Output the [X, Y] coordinate of the center of the cell containing the given text.  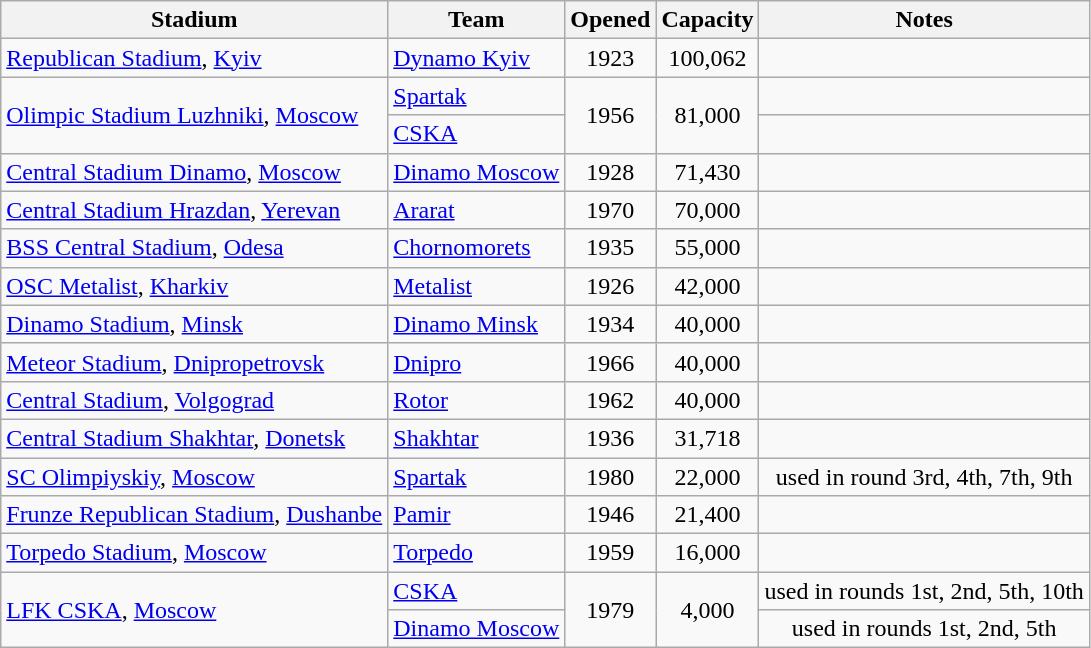
Central Stadium Hrazdan, Yerevan [194, 210]
1946 [610, 515]
Central Stadium Dinamo, Moscow [194, 172]
16,000 [708, 553]
1959 [610, 553]
Chornomorets [476, 248]
Torpedo Stadium, Moscow [194, 553]
used in round 3rd, 4th, 7th, 9th [924, 477]
100,062 [708, 58]
Notes [924, 20]
81,000 [708, 115]
1928 [610, 172]
used in rounds 1st, 2nd, 5th, 10th [924, 591]
LFK CSKA, Moscow [194, 610]
1979 [610, 610]
1923 [610, 58]
OSC Metalist, Kharkiv [194, 286]
Rotor [476, 400]
Shakhtar [476, 438]
71,430 [708, 172]
Dnipro [476, 362]
1936 [610, 438]
Frunze Republican Stadium, Dushanbe [194, 515]
Dinamo Stadium, Minsk [194, 324]
21,400 [708, 515]
1970 [610, 210]
55,000 [708, 248]
1980 [610, 477]
31,718 [708, 438]
Dinamo Minsk [476, 324]
Opened [610, 20]
SC Olimpiyskiy, Moscow [194, 477]
1966 [610, 362]
1935 [610, 248]
Pamir [476, 515]
Dynamo Kyiv [476, 58]
Meteor Stadium, Dnipropetrovsk [194, 362]
Olimpic Stadium Luzhniki, Moscow [194, 115]
22,000 [708, 477]
Central Stadium, Volgograd [194, 400]
used in rounds 1st, 2nd, 5th [924, 629]
Ararat [476, 210]
Stadium [194, 20]
Republican Stadium, Kyiv [194, 58]
70,000 [708, 210]
Team [476, 20]
42,000 [708, 286]
1926 [610, 286]
1962 [610, 400]
1934 [610, 324]
BSS Central Stadium, Odesa [194, 248]
Metalist [476, 286]
Central Stadium Shakhtar, Donetsk [194, 438]
1956 [610, 115]
4,000 [708, 610]
Torpedo [476, 553]
Capacity [708, 20]
